Pinpoint the cell where the given text exists, returning its [X, Y] midpoint coordinate. 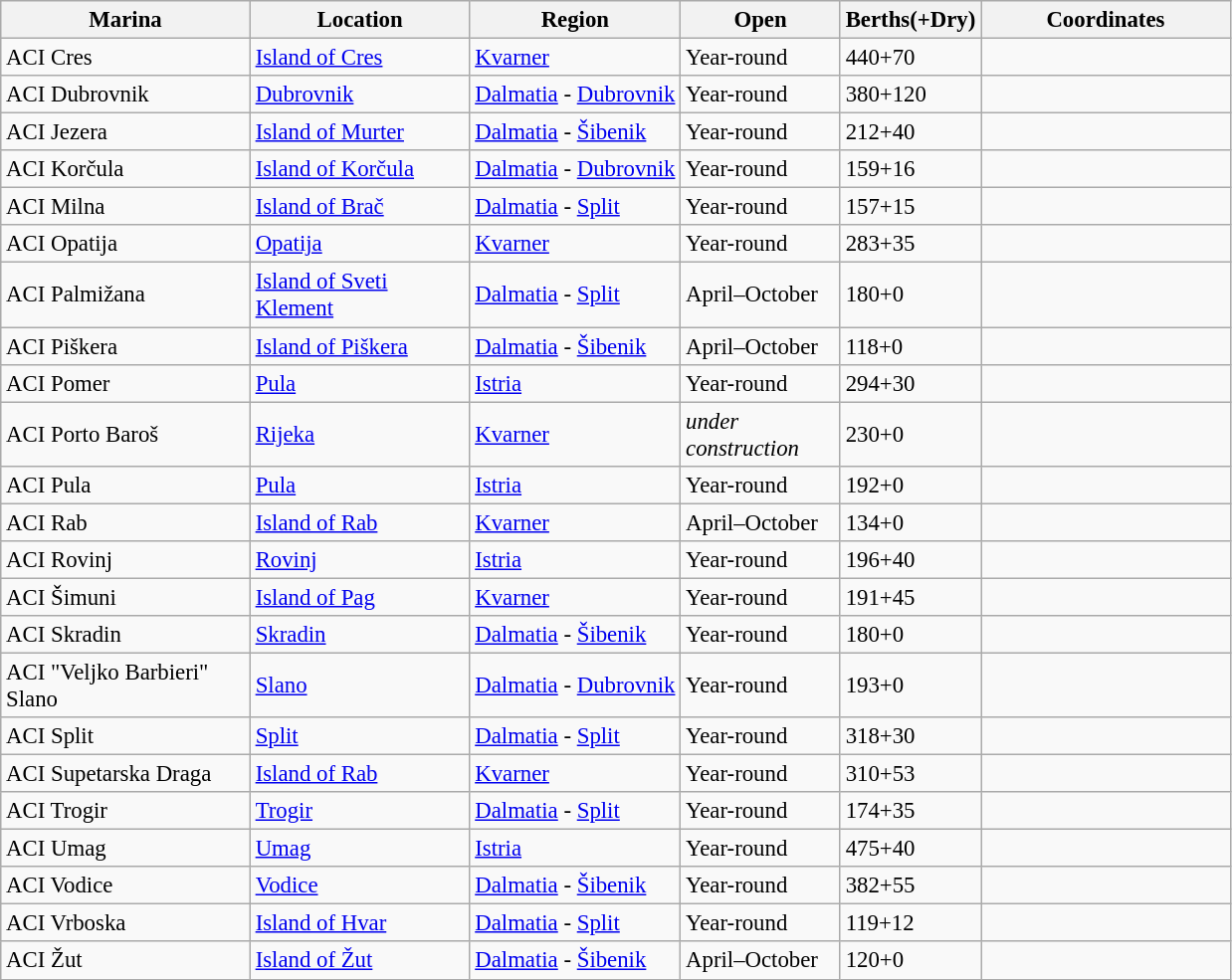
Rovinj [360, 560]
Island of Pag [360, 597]
ACI Šimuni [125, 597]
ACI Split [125, 736]
318+30 [910, 736]
Split [360, 736]
Slano [360, 685]
119+12 [910, 923]
475+40 [910, 849]
ACI Opatija [125, 244]
ACI Žut [125, 961]
440+70 [910, 58]
ACI Skradin [125, 635]
Location [360, 20]
Opatija [360, 244]
Rijeka [360, 434]
283+35 [910, 244]
120+0 [910, 961]
380+120 [910, 95]
ACI Rab [125, 522]
Berths(+Dry) [910, 20]
196+40 [910, 560]
294+30 [910, 383]
Island of Žut [360, 961]
118+0 [910, 346]
ACI Korčula [125, 169]
ACI Milna [125, 207]
Island of Piškera [360, 346]
Umag [360, 849]
192+0 [910, 485]
Island of Cres [360, 58]
230+0 [910, 434]
ACI Vodice [125, 885]
Island of Hvar [360, 923]
Island of Brač [360, 207]
ACI Vrboska [125, 923]
159+16 [910, 169]
157+15 [910, 207]
Dubrovnik [360, 95]
382+55 [910, 885]
ACI Dubrovnik [125, 95]
174+35 [910, 811]
Vodice [360, 885]
Region [575, 20]
Island of Sveti Klement [360, 294]
Open [760, 20]
134+0 [910, 522]
ACI "Veljko Barbieri" Slano [125, 685]
ACI Rovinj [125, 560]
193+0 [910, 685]
ACI Pomer [125, 383]
ACI Cres [125, 58]
ACI Supetarska Draga [125, 774]
212+40 [910, 132]
Trogir [360, 811]
Island of Murter [360, 132]
ACI Trogir [125, 811]
Island of Korčula [360, 169]
Skradin [360, 635]
ACI Umag [125, 849]
under construction [760, 434]
ACI Piškera [125, 346]
Marina [125, 20]
ACI Pula [125, 485]
191+45 [910, 597]
ACI Jezera [125, 132]
ACI Porto Baroš [125, 434]
ACI Palmižana [125, 294]
Coordinates [1107, 20]
310+53 [910, 774]
